Find where the given text appears and provide that cell's center as [X, Y] coordinate. 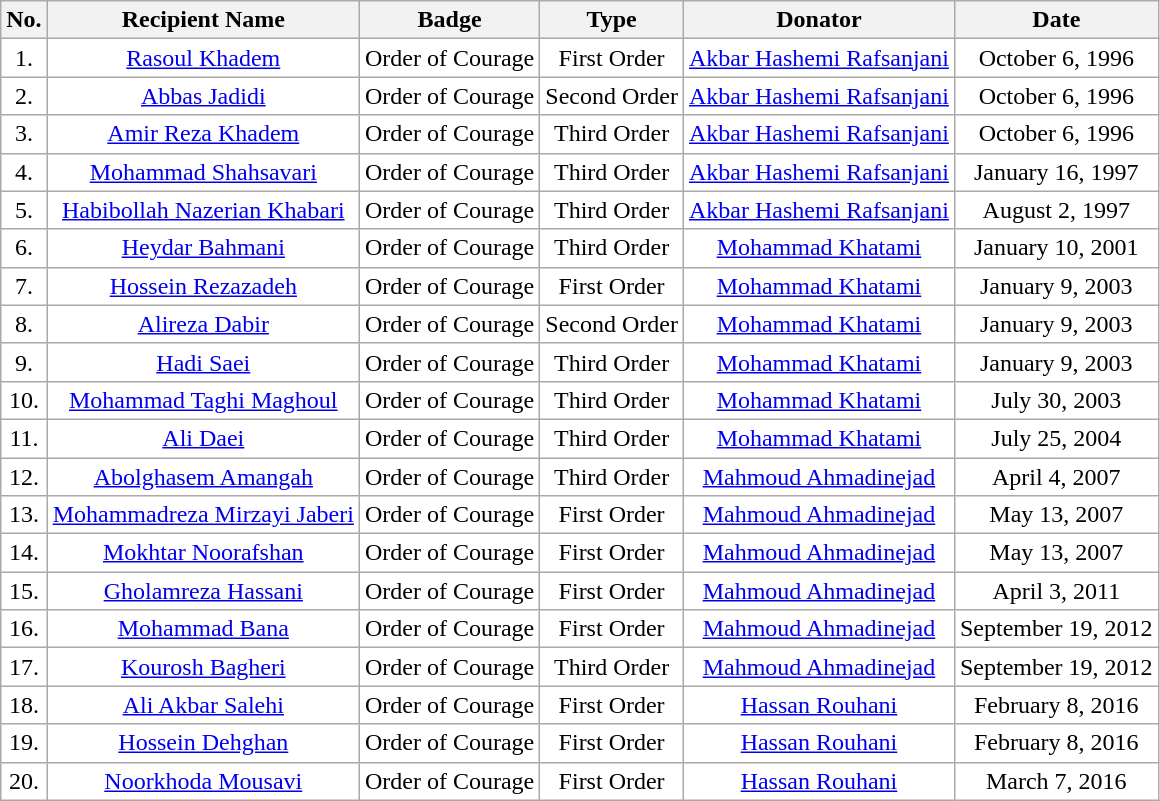
Date [1056, 20]
18. [24, 705]
Rasoul Khadem [203, 58]
Amir Reza Khadem [203, 134]
Ali Daei [203, 438]
12. [24, 477]
Ali Akbar Salehi [203, 705]
Abbas Jadidi [203, 96]
Noorkhoda Mousavi [203, 781]
16. [24, 629]
Mohammad Shahsavari [203, 172]
1. [24, 58]
Heydar Bahmani [203, 248]
Habibollah Nazerian Khabari [203, 210]
13. [24, 515]
Hadi Saei [203, 362]
8. [24, 324]
17. [24, 667]
Mohammad Bana [203, 629]
Hossein Rezazadeh [203, 286]
January 16, 1997 [1056, 172]
15. [24, 591]
July 25, 2004 [1056, 438]
9. [24, 362]
19. [24, 743]
No. [24, 20]
14. [24, 553]
Hossein Dehghan [203, 743]
March 7, 2016 [1056, 781]
August 2, 1997 [1056, 210]
10. [24, 400]
Alireza Dabir [203, 324]
4. [24, 172]
11. [24, 438]
July 30, 2003 [1056, 400]
Mokhtar Noorafshan [203, 553]
2. [24, 96]
Gholamreza Hassani [203, 591]
Kourosh Bagheri [203, 667]
Abolghasem Amangah [203, 477]
7. [24, 286]
3. [24, 134]
Recipient Name [203, 20]
Mohammadreza Mirzayi Jaberi [203, 515]
Type [612, 20]
April 4, 2007 [1056, 477]
January 10, 2001 [1056, 248]
Badge [449, 20]
Donator [818, 20]
6. [24, 248]
20. [24, 781]
April 3, 2011 [1056, 591]
Mohammad Taghi Maghoul [203, 400]
5. [24, 210]
